Locate the cell with the specified text and output its (X, Y) center coordinate. 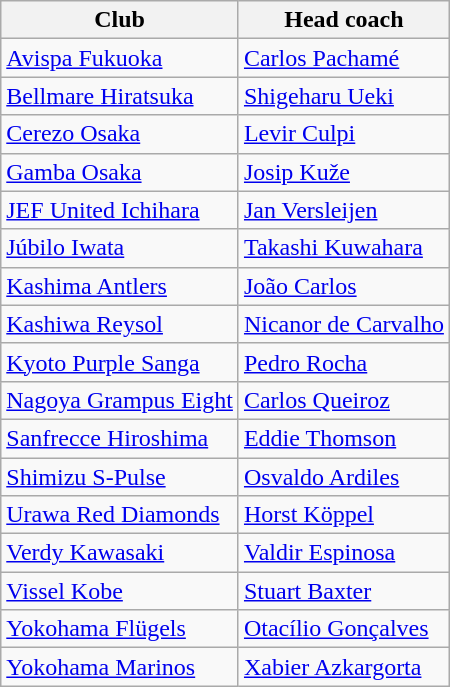
Kyoto Purple Sanga (120, 362)
Xabier Azkargorta (344, 667)
Horst Köppel (344, 515)
Cerezo Osaka (120, 134)
Club (120, 20)
Kashiwa Reysol (120, 324)
Takashi Kuwahara (344, 248)
Carlos Pachamé (344, 58)
Verdy Kawasaki (120, 553)
Stuart Baxter (344, 591)
Júbilo Iwata (120, 248)
Eddie Thomson (344, 438)
Shimizu S-Pulse (120, 477)
Gamba Osaka (120, 172)
Osvaldo Ardiles (344, 477)
Pedro Rocha (344, 362)
JEF United Ichihara (120, 210)
Avispa Fukuoka (120, 58)
Bellmare Hiratsuka (120, 96)
Nicanor de Carvalho (344, 324)
João Carlos (344, 286)
Yokohama Flügels (120, 629)
Urawa Red Diamonds (120, 515)
Josip Kuže (344, 172)
Valdir Espinosa (344, 553)
Jan Versleijen (344, 210)
Sanfrecce Hiroshima (120, 438)
Otacílio Gonçalves (344, 629)
Nagoya Grampus Eight (120, 400)
Levir Culpi (344, 134)
Kashima Antlers (120, 286)
Head coach (344, 20)
Carlos Queiroz (344, 400)
Shigeharu Ueki (344, 96)
Yokohama Marinos (120, 667)
Vissel Kobe (120, 591)
